For the text-containing cell, return its midpoint in (x, y) coordinate format. 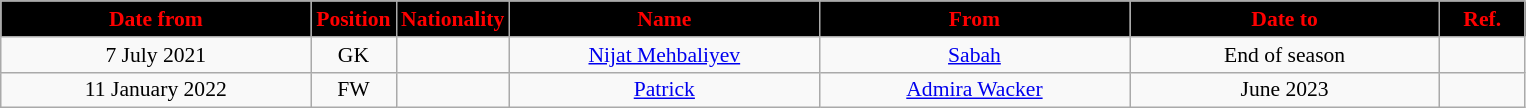
Date from (156, 19)
Patrick (664, 90)
End of season (1285, 55)
From (974, 19)
Sabah (974, 55)
FW (354, 90)
Nijat Mehbaliyev (664, 55)
Ref. (1482, 19)
Name (664, 19)
GK (354, 55)
June 2023 (1285, 90)
Date to (1285, 19)
Admira Wacker (974, 90)
Nationality (452, 19)
7 July 2021 (156, 55)
Position (354, 19)
11 January 2022 (156, 90)
